Output the (x, y) coordinate of the center of the cell containing the given text.  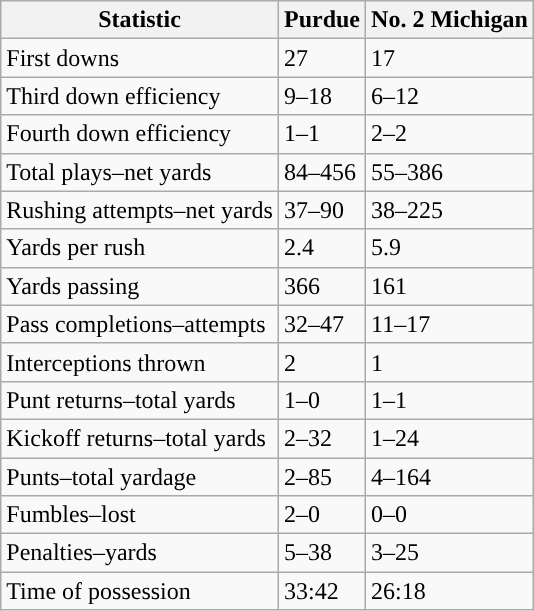
No. 2 Michigan (450, 20)
Rushing attempts–net yards (140, 210)
Pass completions–attempts (140, 324)
2–2 (450, 134)
1–0 (322, 400)
4–164 (450, 477)
32–47 (322, 324)
37–90 (322, 210)
Third down efficiency (140, 96)
Penalties–yards (140, 553)
Punt returns–total yards (140, 400)
33:42 (322, 591)
Yards passing (140, 286)
161 (450, 286)
Time of possession (140, 591)
2–85 (322, 477)
55–386 (450, 172)
2–32 (322, 438)
Total plays–net yards (140, 172)
First downs (140, 58)
38–225 (450, 210)
9–18 (322, 96)
6–12 (450, 96)
27 (322, 58)
Purdue (322, 20)
Yards per rush (140, 248)
17 (450, 58)
2 (322, 362)
1–24 (450, 438)
Fourth down efficiency (140, 134)
366 (322, 286)
1 (450, 362)
Punts–total yardage (140, 477)
2–0 (322, 515)
0–0 (450, 515)
11–17 (450, 324)
84–456 (322, 172)
Fumbles–lost (140, 515)
5.9 (450, 248)
26:18 (450, 591)
Statistic (140, 20)
3–25 (450, 553)
2.4 (322, 248)
Kickoff returns–total yards (140, 438)
Interceptions thrown (140, 362)
5–38 (322, 553)
